For the text-containing cell, return its midpoint in (X, Y) coordinate format. 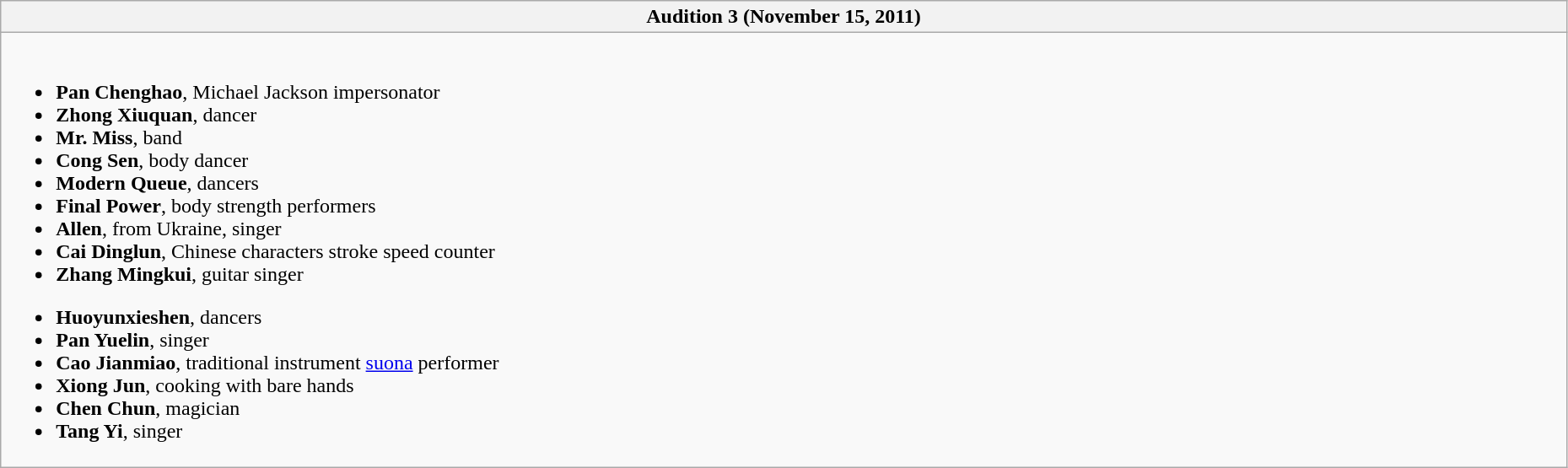
Audition 3 (November 15, 2011) (784, 17)
